Search for the cell housing the specified text and yield its (x, y) center coordinate. 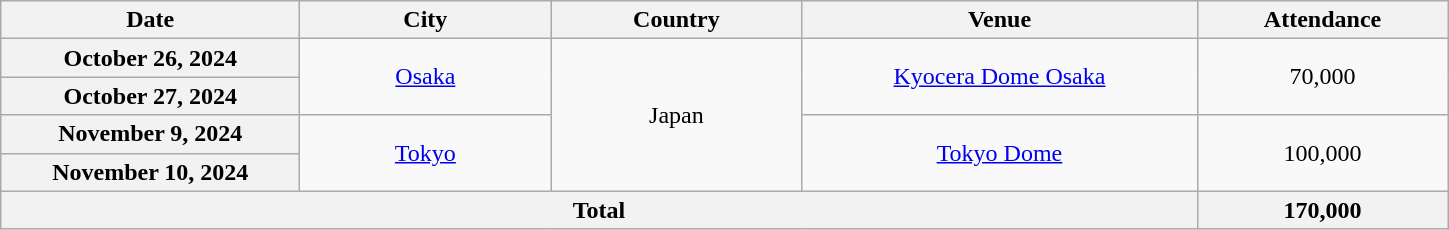
Total (599, 210)
Venue (1000, 20)
City (426, 20)
Tokyo Dome (1000, 153)
Japan (676, 115)
November 10, 2024 (150, 172)
Country (676, 20)
100,000 (1322, 153)
November 9, 2024 (150, 134)
October 26, 2024 (150, 58)
Date (150, 20)
Osaka (426, 77)
70,000 (1322, 77)
October 27, 2024 (150, 96)
Attendance (1322, 20)
Kyocera Dome Osaka (1000, 77)
Tokyo (426, 153)
170,000 (1322, 210)
